Identify which cell holds the provided text, then report its (x, y) central coordinate. 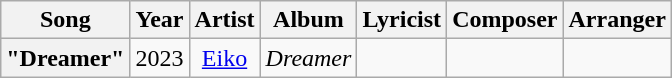
Arranger (617, 20)
Album (308, 20)
Year (160, 20)
Eiko (224, 58)
Artist (224, 20)
2023 (160, 58)
Dreamer (308, 58)
Lyricist (402, 20)
Song (66, 20)
"Dreamer" (66, 58)
Composer (505, 20)
